From the cell containing the given text, extract its center point as [x, y] coordinate. 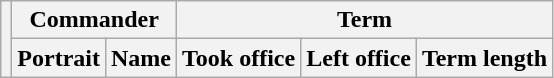
Left office [359, 58]
Portrait [59, 58]
Took office [239, 58]
Commander [94, 20]
Name [140, 58]
Term length [484, 58]
Term [365, 20]
